Extract the [X, Y] coordinate from the center of the cell holding the provided text.  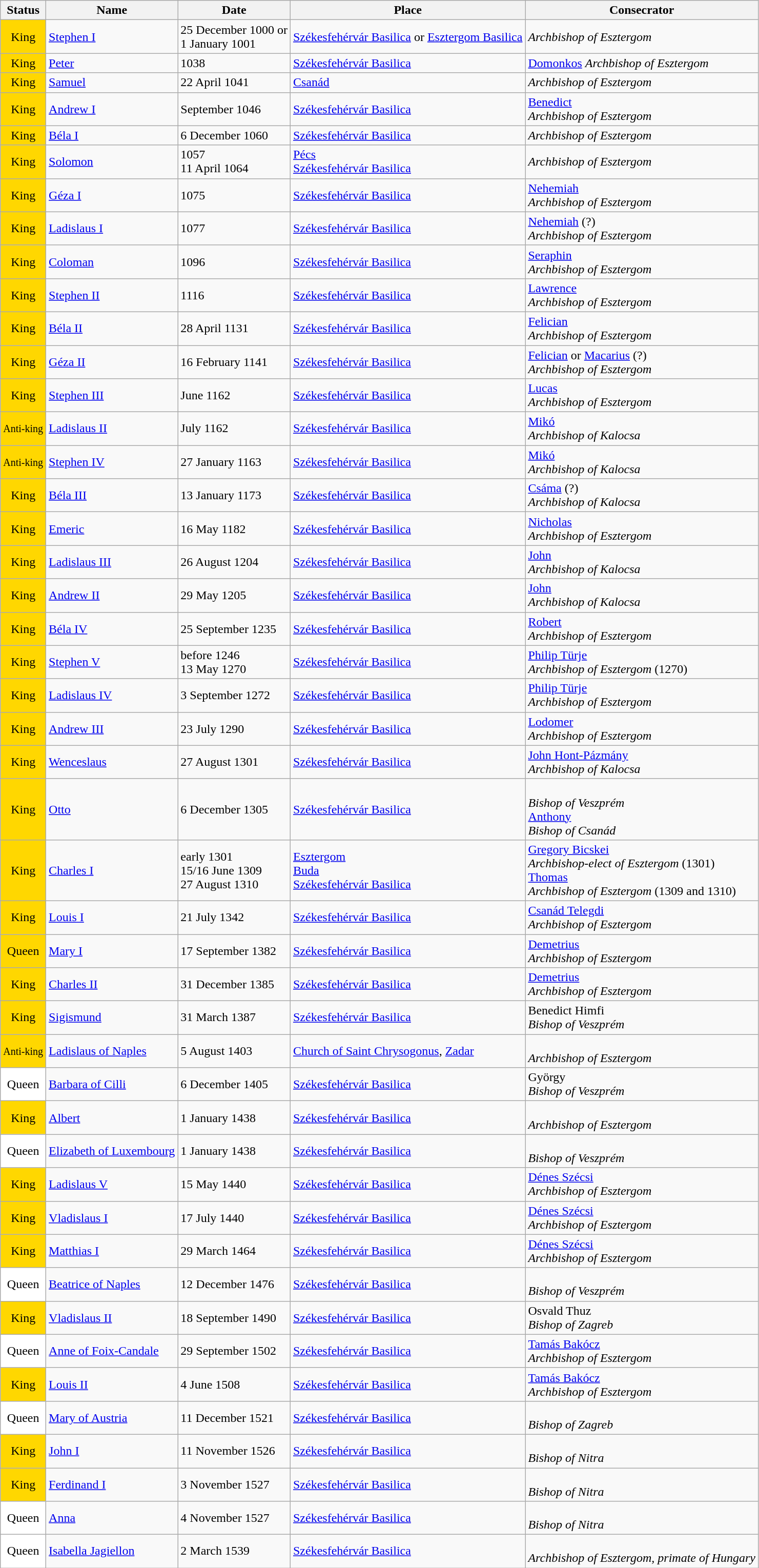
John Hont-PázmányArchbishop of Kalocsa [642, 762]
Csanád [407, 83]
3 September 1272 [234, 695]
17 July 1440 [234, 1218]
Philip TürjeArchbishop of Esztergom (1270) [642, 662]
3 November 1527 [234, 1484]
Wenceslaus [112, 762]
RobertArchbishop of Esztergom [642, 628]
Philip TürjeArchbishop of Esztergom [642, 695]
September 1046 [234, 109]
EsztergomBudaSzékesfehérvár Basilica [407, 870]
Mary I [112, 950]
John I [112, 1451]
Ladislaus III [112, 562]
Status [24, 10]
105711 April 1064 [234, 162]
Stephen II [112, 295]
15 May 1440 [234, 1184]
Louis I [112, 918]
Elizabeth of Luxembourg [112, 1151]
Bishop of VeszprémAnthonyBishop of Csanád [642, 809]
4 June 1508 [234, 1384]
Consecrator [642, 10]
Béla I [112, 135]
July 1162 [234, 429]
Vladislaus II [112, 1317]
Ladislaus II [112, 429]
Date [234, 10]
4 November 1527 [234, 1518]
Sigismund [112, 1018]
27 August 1301 [234, 762]
Béla IV [112, 628]
Nehemiah (?)Archbishop of Esztergom [642, 229]
12 December 1476 [234, 1285]
Ladislaus of Naples [112, 1051]
early 130115/16 June 130927 August 1310 [234, 870]
22 April 1041 [234, 83]
Stephen IV [112, 462]
13 January 1173 [234, 495]
Matthias I [112, 1251]
29 September 1502 [234, 1351]
Peter [112, 63]
Ladislaus V [112, 1184]
LawrenceArchbishop of Esztergom [642, 295]
2 March 1539 [234, 1551]
before 124613 May 1270 [234, 662]
Coloman [112, 261]
28 April 1131 [234, 328]
27 January 1163 [234, 462]
25 September 1235 [234, 628]
23 July 1290 [234, 729]
Gregory BicskeiArchbishop-elect of Esztergom (1301)ThomasArchbishop of Esztergom (1309 and 1310) [642, 870]
31 March 1387 [234, 1018]
Géza I [112, 195]
PécsSzékesfehérvár Basilica [407, 162]
21 July 1342 [234, 918]
25 December 1000 or1 January 1001 [234, 37]
Stephen I [112, 37]
Place [407, 10]
Barbara of Cilli [112, 1085]
Solomon [112, 162]
Benedict HimfiBishop of Veszprém [642, 1018]
Name [112, 10]
Beatrice of Naples [112, 1285]
NicholasArchbishop of Esztergom [642, 529]
31 December 1385 [234, 984]
Csanád TelegdiArchbishop of Esztergom [642, 918]
Andrew III [112, 729]
Székesfehérvár Basilica or Esztergom Basilica [407, 37]
Otto [112, 809]
Ferdinand I [112, 1484]
1116 [234, 295]
1077 [234, 229]
16 February 1141 [234, 362]
GyörgyBishop of Veszprém [642, 1085]
FelicianArchbishop of Esztergom [642, 328]
Andrew I [112, 109]
Csáma (?)Archbishop of Kalocsa [642, 495]
Béla III [112, 495]
Domonkos Archbishop of Esztergom [642, 63]
26 August 1204 [234, 562]
Ladislaus I [112, 229]
LucasArchbishop of Esztergom [642, 396]
Charles I [112, 870]
Andrew II [112, 596]
SeraphinArchbishop of Esztergom [642, 261]
Béla II [112, 328]
Stephen III [112, 396]
Anne of Foix-Candale [112, 1351]
6 December 1305 [234, 809]
1096 [234, 261]
Archbishop of Esztergom, primate of Hungary [642, 1551]
Géza II [112, 362]
1038 [234, 63]
16 May 1182 [234, 529]
Albert [112, 1117]
1075 [234, 195]
6 December 1060 [234, 135]
11 November 1526 [234, 1451]
Mary of Austria [112, 1418]
Bishop of Zagreb [642, 1418]
29 May 1205 [234, 596]
BenedictArchbishop of Esztergom [642, 109]
Church of Saint Chrysogonus, Zadar [407, 1051]
Charles II [112, 984]
Anna [112, 1518]
Louis II [112, 1384]
Isabella Jagiellon [112, 1551]
Osvald ThuzBishop of Zagreb [642, 1317]
NehemiahArchbishop of Esztergom [642, 195]
18 September 1490 [234, 1317]
June 1162 [234, 396]
29 March 1464 [234, 1251]
Felician or Macarius (?)Archbishop of Esztergom [642, 362]
Vladislaus I [112, 1218]
11 December 1521 [234, 1418]
5 August 1403 [234, 1051]
Ladislaus IV [112, 695]
LodomerArchbishop of Esztergom [642, 729]
Samuel [112, 83]
Emeric [112, 529]
17 September 1382 [234, 950]
Stephen V [112, 662]
6 December 1405 [234, 1085]
